For the text-containing cell, return its midpoint in (x, y) coordinate format. 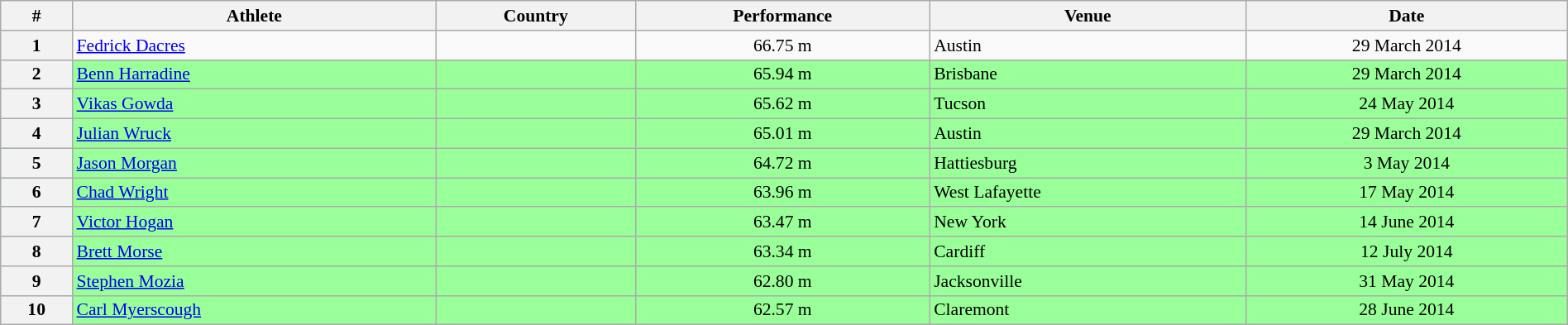
65.94 m (782, 74)
Victor Hogan (255, 222)
Fedrick Dacres (255, 45)
Cardiff (1088, 251)
65.01 m (782, 134)
1 (36, 45)
3 May 2014 (1406, 163)
Country (536, 16)
Julian Wruck (255, 134)
Stephen Mozia (255, 281)
Jacksonville (1088, 281)
Vikas Gowda (255, 104)
Claremont (1088, 310)
28 June 2014 (1406, 310)
3 (36, 104)
Tucson (1088, 104)
5 (36, 163)
Venue (1088, 16)
Jason Morgan (255, 163)
63.34 m (782, 251)
Chad Wright (255, 193)
62.57 m (782, 310)
Carl Myerscough (255, 310)
63.96 m (782, 193)
Brisbane (1088, 74)
17 May 2014 (1406, 193)
14 June 2014 (1406, 222)
9 (36, 281)
# (36, 16)
8 (36, 251)
West Lafayette (1088, 193)
2 (36, 74)
Hattiesburg (1088, 163)
65.62 m (782, 104)
4 (36, 134)
62.80 m (782, 281)
Athlete (255, 16)
6 (36, 193)
12 July 2014 (1406, 251)
63.47 m (782, 222)
24 May 2014 (1406, 104)
31 May 2014 (1406, 281)
Performance (782, 16)
7 (36, 222)
64.72 m (782, 163)
New York (1088, 222)
Brett Morse (255, 251)
66.75 m (782, 45)
10 (36, 310)
Benn Harradine (255, 74)
Date (1406, 16)
